Search for the cell housing the specified text and yield its (x, y) center coordinate. 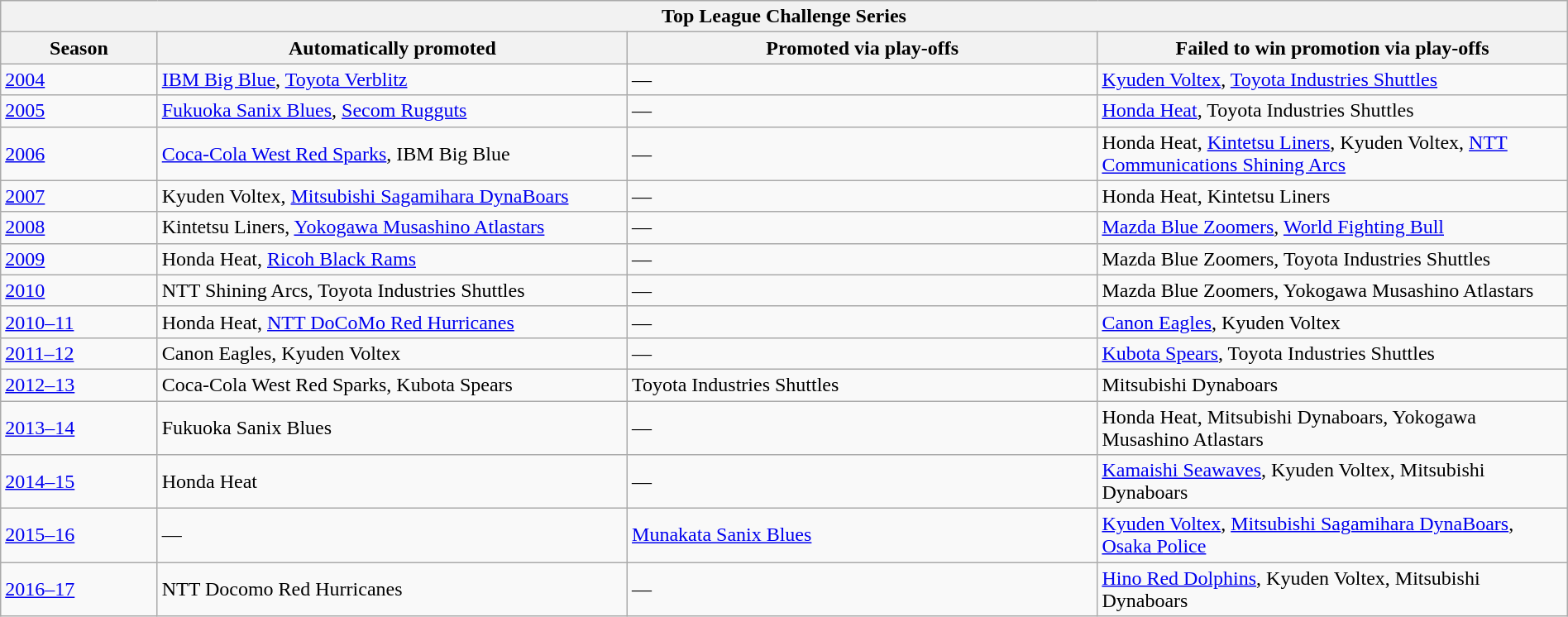
2014–15 (79, 481)
Coca-Cola West Red Sparks, IBM Big Blue (392, 154)
2009 (79, 259)
Season (79, 48)
2012–13 (79, 385)
2015–16 (79, 536)
Kyuden Voltex, Mitsubishi Sagamihara DynaBoars (392, 196)
Top League Challenge Series (784, 17)
Honda Heat, Mitsubishi Dynaboars, Yokogawa Musashino Atlastars (1332, 427)
2010–11 (79, 322)
Mazda Blue Zoomers, Toyota Industries Shuttles (1332, 259)
Failed to win promotion via play-offs (1332, 48)
2006 (79, 154)
Honda Heat, Ricoh Black Rams (392, 259)
Promoted via play-offs (863, 48)
2010 (79, 290)
Fukuoka Sanix Blues (392, 427)
Munakata Sanix Blues (863, 536)
Kamaishi Seawaves, Kyuden Voltex, Mitsubishi Dynaboars (1332, 481)
Kubota Spears, Toyota Industries Shuttles (1332, 353)
Coca-Cola West Red Sparks, Kubota Spears (392, 385)
2005 (79, 111)
2016–17 (79, 589)
2013–14 (79, 427)
Honda Heat, NTT DoCoMo Red Hurricanes (392, 322)
NTT Shining Arcs, Toyota Industries Shuttles (392, 290)
Mitsubishi Dynaboars (1332, 385)
Fukuoka Sanix Blues, Secom Rugguts (392, 111)
NTT Docomo Red Hurricanes (392, 589)
Honda Heat, Kintetsu Liners (1332, 196)
Kintetsu Liners, Yokogawa Musashino Atlastars (392, 227)
Mazda Blue Zoomers, Yokogawa Musashino Atlastars (1332, 290)
Mazda Blue Zoomers, World Fighting Bull (1332, 227)
Hino Red Dolphins, Kyuden Voltex, Mitsubishi Dynaboars (1332, 589)
Toyota Industries Shuttles (863, 385)
2011–12 (79, 353)
2004 (79, 79)
Honda Heat, Kintetsu Liners, Kyuden Voltex, NTT Communications Shining Arcs (1332, 154)
Honda Heat, Toyota Industries Shuttles (1332, 111)
Honda Heat (392, 481)
2007 (79, 196)
Kyuden Voltex, Toyota Industries Shuttles (1332, 79)
2008 (79, 227)
IBM Big Blue, Toyota Verblitz (392, 79)
Automatically promoted (392, 48)
Kyuden Voltex, Mitsubishi Sagamihara DynaBoars, Osaka Police (1332, 536)
